Find where the given text appears and provide that cell's center as [X, Y] coordinate. 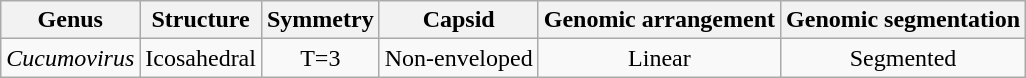
Genomic arrangement [659, 20]
Structure [201, 20]
T=3 [320, 58]
Genus [70, 20]
Capsid [458, 20]
Icosahedral [201, 58]
Segmented [904, 58]
Non-enveloped [458, 58]
Genomic segmentation [904, 20]
Symmetry [320, 20]
Cucumovirus [70, 58]
Linear [659, 58]
